From the cell containing the given text, extract its center point as (X, Y) coordinate. 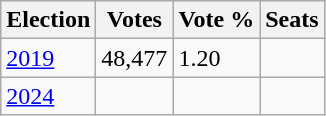
48,477 (134, 58)
Seats (292, 20)
2024 (48, 96)
2019 (48, 58)
Vote % (216, 20)
Election (48, 20)
Votes (134, 20)
1.20 (216, 58)
